Output the (x, y) coordinate of the center of the cell containing the given text.  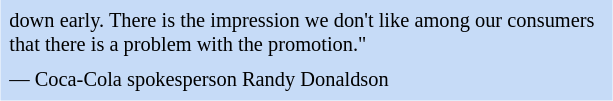
down early. There is the impression we don't like among our consumers that there is a problem with the promotion." (306, 34)
— Coca-Cola spokesperson Randy Donaldson (306, 80)
